Provide the (X, Y) coordinate of the cell's center where the given text is located.  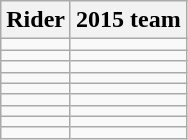
Rider (36, 20)
2015 team (128, 20)
